Find where the given text appears and provide that cell's center as (X, Y) coordinate. 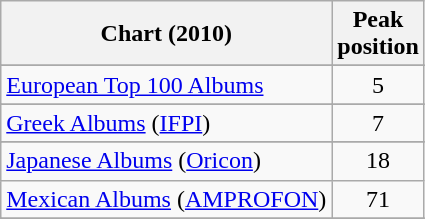
European Top 100 Albums (166, 85)
7 (378, 123)
Japanese Albums (Oricon) (166, 161)
Peakposition (378, 34)
Chart (2010) (166, 34)
18 (378, 161)
5 (378, 85)
71 (378, 199)
Greek Albums (IFPI) (166, 123)
Mexican Albums (AMPROFON) (166, 199)
